Locate the cell with the specified text and output its (x, y) center coordinate. 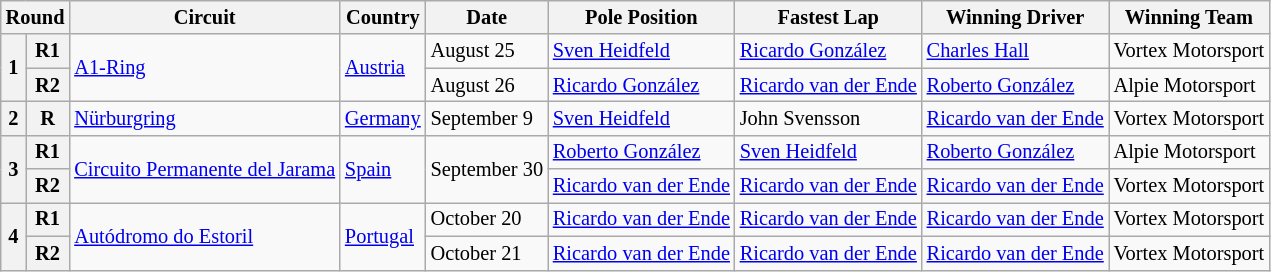
Circuit (204, 17)
Winning Driver (1016, 17)
August 25 (487, 51)
4 (14, 236)
October 21 (487, 253)
John Svensson (828, 118)
Austria (383, 68)
September 30 (487, 168)
Autódromo do Estoril (204, 236)
Germany (383, 118)
Date (487, 17)
Round (36, 17)
R (48, 118)
Winning Team (1190, 17)
Spain (383, 168)
A1-Ring (204, 68)
3 (14, 168)
October 20 (487, 219)
September 9 (487, 118)
Country (383, 17)
Fastest Lap (828, 17)
2 (14, 118)
August 26 (487, 85)
Pole Position (642, 17)
Portugal (383, 236)
Charles Hall (1016, 51)
Circuito Permanente del Jarama (204, 168)
1 (14, 68)
Nürburgring (204, 118)
